Identify which cell holds the provided text, then report its [X, Y] central coordinate. 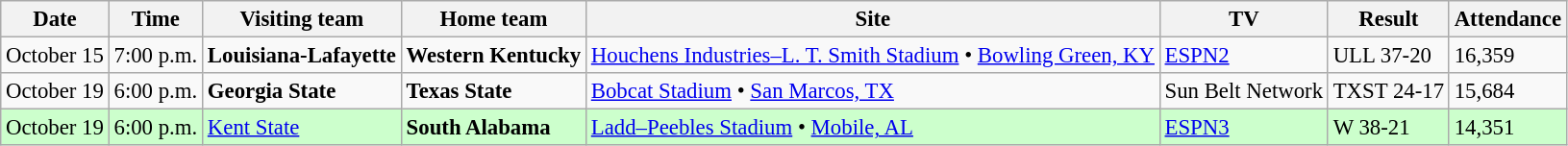
15,684 [1507, 91]
W 38-21 [1388, 128]
Kent State [302, 128]
Result [1388, 19]
14,351 [1507, 128]
Louisiana-Lafayette [302, 56]
Bobcat Stadium • San Marcos, TX [873, 91]
TXST 24-17 [1388, 91]
Georgia State [302, 91]
ULL 37-20 [1388, 56]
16,359 [1507, 56]
Site [873, 19]
Houchens Industries–L. T. Smith Stadium • Bowling Green, KY [873, 56]
Date [55, 19]
Visiting team [302, 19]
Sun Belt Network [1244, 91]
Western Kentucky [493, 56]
TV [1244, 19]
Texas State [493, 91]
Time [156, 19]
October 15 [55, 56]
Ladd–Peebles Stadium • Mobile, AL [873, 128]
Home team [493, 19]
ESPN2 [1244, 56]
Attendance [1507, 19]
7:00 p.m. [156, 56]
ESPN3 [1244, 128]
South Alabama [493, 128]
